Identify which cell holds the provided text, then report its (X, Y) central coordinate. 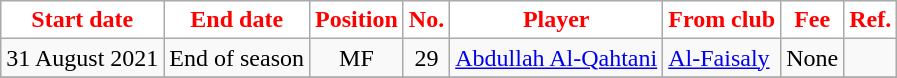
Start date (82, 20)
Player (556, 20)
End of season (237, 58)
MF (357, 58)
29 (426, 58)
Ref. (870, 20)
End date (237, 20)
Fee (812, 20)
Abdullah Al-Qahtani (556, 58)
Position (357, 20)
From club (722, 20)
None (812, 58)
No. (426, 20)
31 August 2021 (82, 58)
Al-Faisaly (722, 58)
